Capture the cell that displays the provided text and extract its (X, Y) central coordinate. 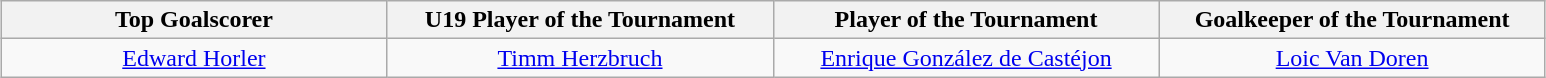
Goalkeeper of the Tournament (1352, 20)
Timm Herzbruch (580, 58)
Enrique González de Castéjon (966, 58)
Top Goalscorer (194, 20)
U19 Player of the Tournament (580, 20)
Edward Horler (194, 58)
Loic Van Doren (1352, 58)
Player of the Tournament (966, 20)
